Capture the cell that displays the provided text and extract its (x, y) central coordinate. 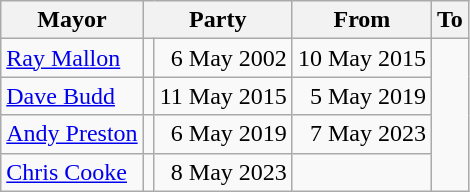
6 May 2002 (223, 58)
11 May 2015 (223, 96)
To (450, 20)
5 May 2019 (362, 96)
Ray Mallon (72, 58)
Chris Cooke (72, 172)
Mayor (72, 20)
Andy Preston (72, 134)
From (362, 20)
10 May 2015 (362, 58)
7 May 2023 (362, 134)
6 May 2019 (223, 134)
Dave Budd (72, 96)
8 May 2023 (223, 172)
Party (218, 20)
